Extract the (x, y) coordinate from the center of the cell holding the provided text.  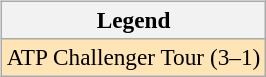
Legend (133, 20)
ATP Challenger Tour (3–1) (133, 57)
